Determine the (X, Y) coordinate at the center of the cell enclosing the given text.  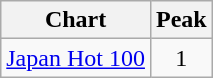
Chart (76, 20)
Japan Hot 100 (76, 58)
Peak (181, 20)
1 (181, 58)
